For the text-containing cell, return its midpoint in [X, Y] coordinate format. 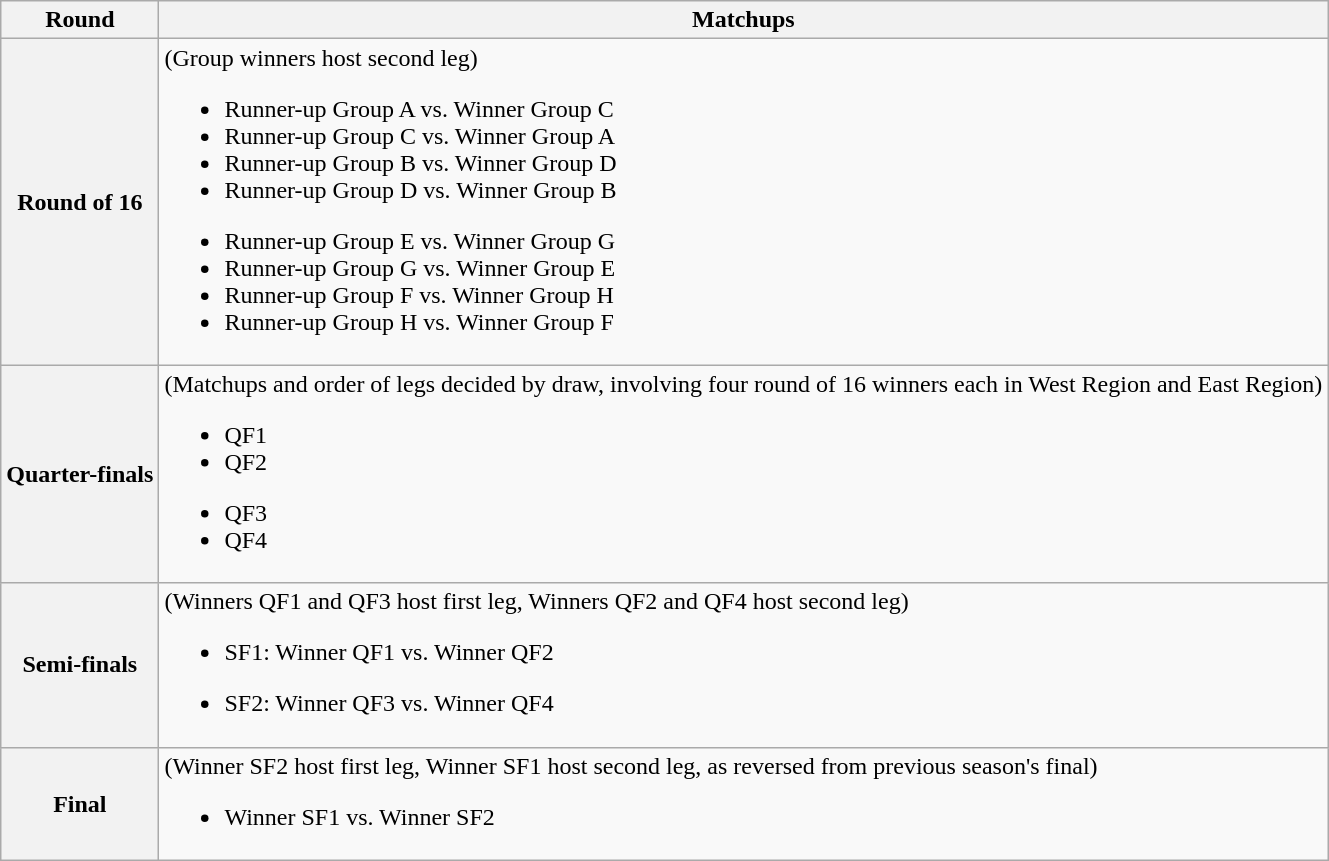
Round [80, 20]
Final [80, 804]
Matchups [744, 20]
Semi-finals [80, 665]
(Winner SF2 host first leg, Winner SF1 host second leg, as reversed from previous season's final)Winner SF1 vs. Winner SF2 [744, 804]
Quarter-finals [80, 474]
Round of 16 [80, 202]
(Matchups and order of legs decided by draw, involving four round of 16 winners each in West Region and East Region) QF1QF2QF3QF4 [744, 474]
(Winners QF1 and QF3 host first leg, Winners QF2 and QF4 host second leg) SF1: Winner QF1 vs. Winner QF2SF2: Winner QF3 vs. Winner QF4 [744, 665]
